Detect which cell encompasses the target text, then output its (x, y) center coordinate. 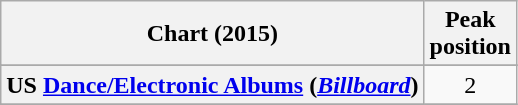
US Dance/Electronic Albums (Billboard) (212, 85)
Chart (2015) (212, 34)
Peakposition (470, 34)
2 (470, 85)
